Search for the cell housing the specified text and yield its (X, Y) center coordinate. 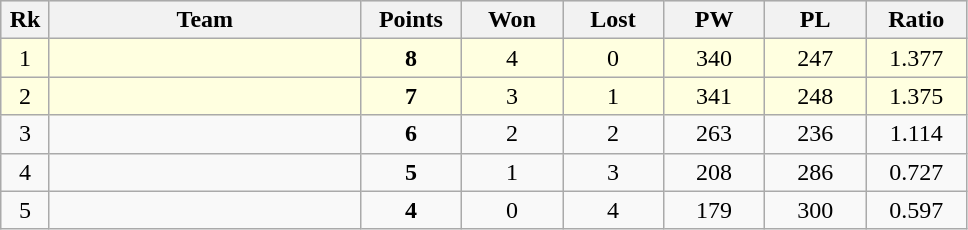
Won (512, 20)
1.114 (916, 134)
248 (816, 96)
PL (816, 20)
0.727 (916, 172)
8 (410, 58)
263 (714, 134)
208 (714, 172)
340 (714, 58)
236 (816, 134)
300 (816, 210)
1.377 (916, 58)
247 (816, 58)
PW (714, 20)
341 (714, 96)
286 (816, 172)
0.597 (916, 210)
179 (714, 210)
Rk (26, 20)
7 (410, 96)
1.375 (916, 96)
Lost (612, 20)
Team (204, 20)
Ratio (916, 20)
6 (410, 134)
Points (410, 20)
